Detect which cell encompasses the target text, then output its [X, Y] center coordinate. 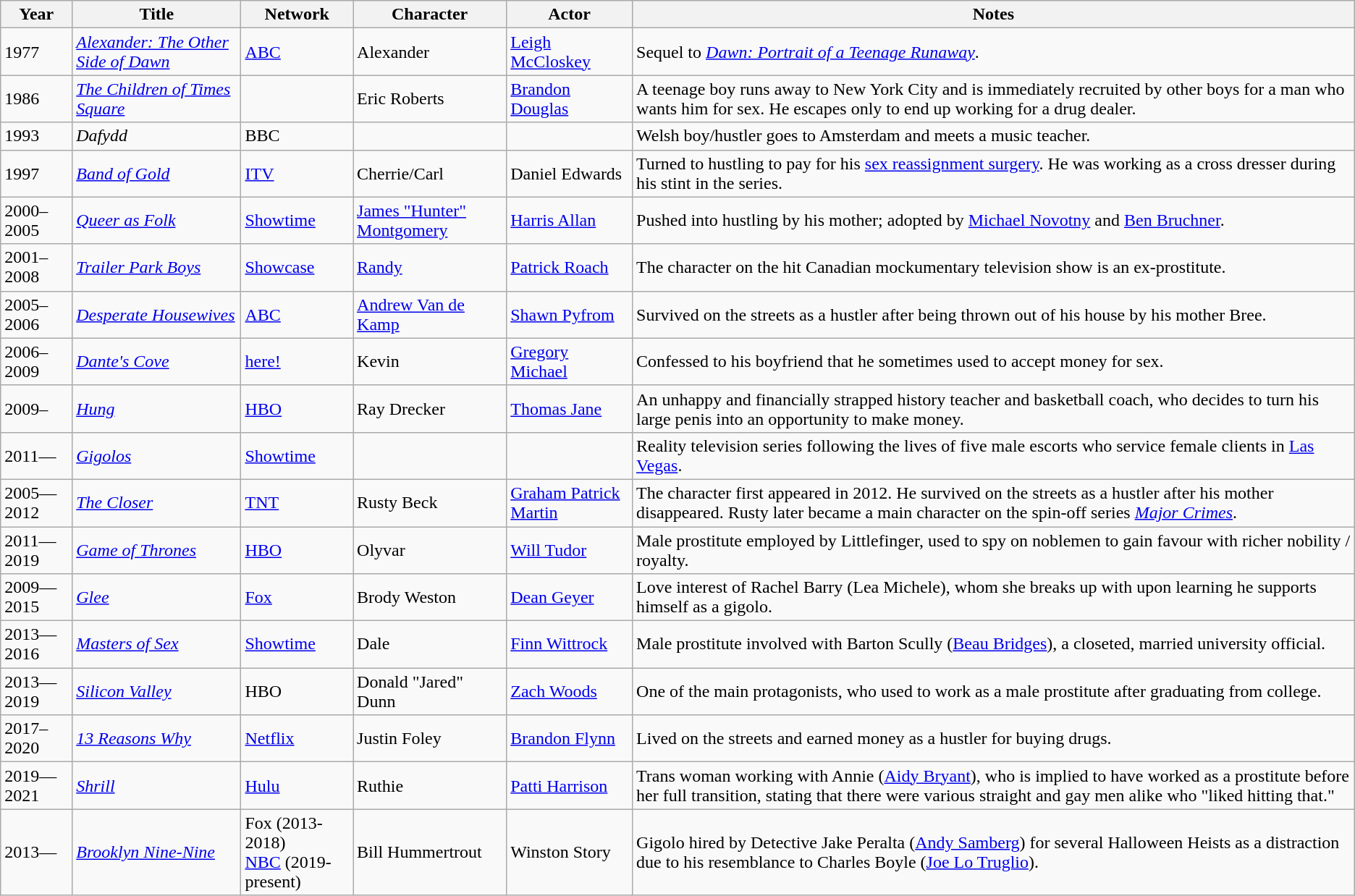
Cherrie/Carl [430, 174]
BBC [297, 136]
Harris Allan [570, 220]
Male prostitute involved with Barton Scully (Beau Bridges), a closeted, married university official. [994, 644]
Patrick Roach [570, 268]
1997 [36, 174]
Donald "Jared" Dunn [430, 692]
Desperate Housewives [156, 314]
Brody Weston [430, 598]
Kevin [430, 362]
2013—2016 [36, 644]
Andrew Van de Kamp [430, 314]
ITV [297, 174]
Reality television series following the lives of five male escorts who service female clients in Las Vegas. [994, 456]
2006–2009 [36, 362]
Alexander: The Other Side of Dawn [156, 52]
2000–2005 [36, 220]
Thomas Jane [570, 408]
Olyvar [430, 550]
Survived on the streets as a hustler after being thrown out of his house by his mother Bree. [994, 314]
Band of Gold [156, 174]
The character on the hit Canadian mockumentary television show is an ex-prostitute. [994, 268]
Showcase [297, 268]
Trailer Park Boys [156, 268]
2017–2020 [36, 738]
Title [156, 14]
Lived on the streets and earned money as a hustler for buying drugs. [994, 738]
Patti Harrison [570, 786]
2009– [36, 408]
An unhappy and financially strapped history teacher and basketball coach, who decides to turn his large penis into an opportunity to make money. [994, 408]
2001–2008 [36, 268]
Fox [297, 598]
here! [297, 362]
Dean Geyer [570, 598]
2005–2006 [36, 314]
The Children of Times Square [156, 98]
2009—2015 [36, 598]
1977 [36, 52]
Dafydd [156, 136]
Brandon Douglas [570, 98]
Eric Roberts [430, 98]
Actor [570, 14]
Rusty Beck [430, 502]
Gigolos [156, 456]
Dante's Cove [156, 362]
Randy [430, 268]
Bill Hummertrout [430, 853]
1986 [36, 98]
Hung [156, 408]
Turned to hustling to pay for his sex reassignment surgery. He was working as a cross dresser during his stint in the series. [994, 174]
Shrill [156, 786]
Silicon Valley [156, 692]
Brandon Flynn [570, 738]
13 Reasons Why [156, 738]
Notes [994, 14]
Ruthie [430, 786]
Shawn Pyfrom [570, 314]
Zach Woods [570, 692]
Finn Wittrock [570, 644]
One of the main protagonists, who used to work as a male prostitute after graduating from college. [994, 692]
James "Hunter" Montgomery [430, 220]
Leigh McCloskey [570, 52]
2013—2019 [36, 692]
Game of Thrones [156, 550]
Queer as Folk [156, 220]
Daniel Edwards [570, 174]
Netflix [297, 738]
2011—2019 [36, 550]
2019—2021 [36, 786]
Brooklyn Nine-Nine [156, 853]
2005—2012 [36, 502]
Character [430, 14]
Masters of Sex [156, 644]
Love interest of Rachel Barry (Lea Michele), whom she breaks up with upon learning he supports himself as a gigolo. [994, 598]
Confessed to his boyfriend that he sometimes used to accept money for sex. [994, 362]
Will Tudor [570, 550]
Winston Story [570, 853]
Hulu [297, 786]
Glee [156, 598]
Pushed into hustling by his mother; adopted by Michael Novotny and Ben Bruchner. [994, 220]
TNT [297, 502]
Graham Patrick Martin [570, 502]
Gregory Michael [570, 362]
Ray Drecker [430, 408]
Welsh boy/hustler goes to Amsterdam and meets a music teacher. [994, 136]
2013— [36, 853]
Fox (2013-2018)NBC (2019-present) [297, 853]
Alexander [430, 52]
Sequel to Dawn: Portrait of a Teenage Runaway. [994, 52]
Network [297, 14]
Year [36, 14]
Male prostitute employed by Littlefinger, used to spy on noblemen to gain favour with richer nobility / royalty. [994, 550]
Dale [430, 644]
Justin Foley [430, 738]
1993 [36, 136]
The Closer [156, 502]
2011— [36, 456]
